Determine the (x, y) coordinate at the center of the cell enclosing the given text.  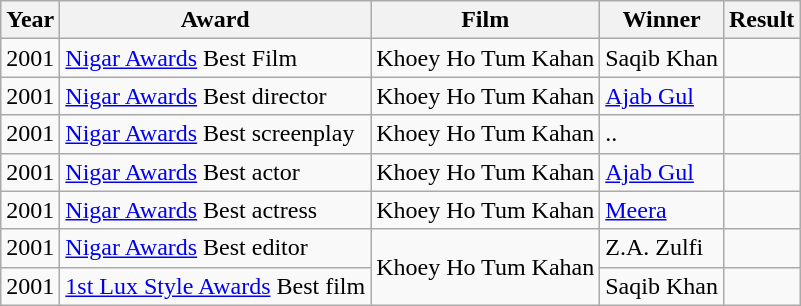
.. (662, 134)
Year (30, 20)
Winner (662, 20)
1st Lux Style Awards Best film (216, 286)
Nigar Awards Best actress (216, 210)
Award (216, 20)
Nigar Awards Best screenplay (216, 134)
Nigar Awards Best editor (216, 248)
Nigar Awards Best Film (216, 58)
Film (486, 20)
Z.A. Zulfi (662, 248)
Result (761, 20)
Meera (662, 210)
Nigar Awards Best actor (216, 172)
Nigar Awards Best director (216, 96)
